Identify which cell holds the provided text, then report its (x, y) central coordinate. 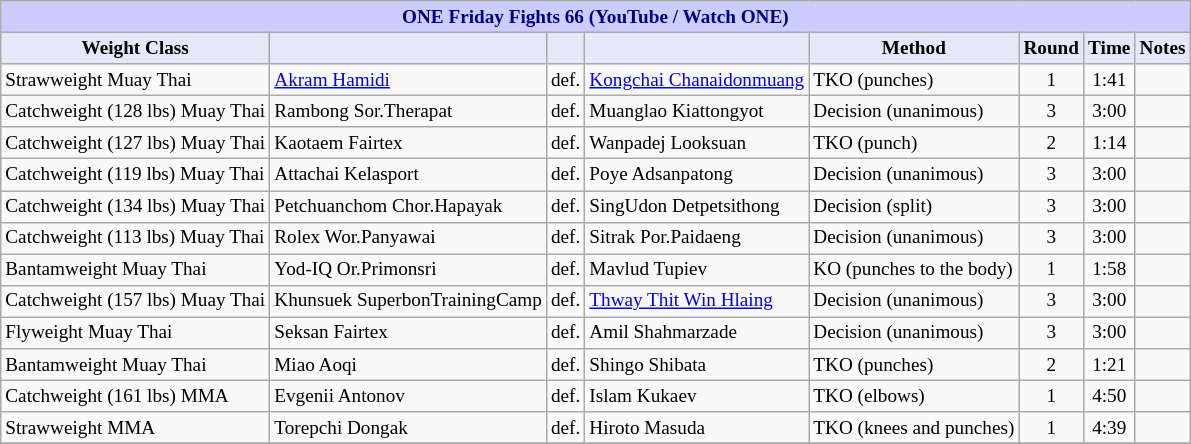
Strawweight MMA (136, 428)
Wanpadej Looksuan (697, 143)
Round (1052, 48)
Yod-IQ Or.Primonsri (408, 270)
Strawweight Muay Thai (136, 80)
Catchweight (127 lbs) Muay Thai (136, 143)
Muanglao Kiattongyot (697, 111)
Shingo Shibata (697, 365)
Hiroto Masuda (697, 428)
Rambong Sor.Therapat (408, 111)
Torepchi Dongak (408, 428)
1:41 (1110, 80)
ONE Friday Fights 66 (YouTube / Watch ONE) (596, 17)
Catchweight (128 lbs) Muay Thai (136, 111)
Catchweight (119 lbs) Muay Thai (136, 175)
Akram Hamidi (408, 80)
SingUdon Detpetsithong (697, 206)
Mavlud Tupiev (697, 270)
Islam Kukaev (697, 396)
Evgenii Antonov (408, 396)
Kongchai Chanaidonmuang (697, 80)
Catchweight (134 lbs) Muay Thai (136, 206)
Khunsuek SuperbonTrainingCamp (408, 301)
Decision (split) (914, 206)
Miao Aoqi (408, 365)
Thway Thit Win Hlaing (697, 301)
Catchweight (161 lbs) MMA (136, 396)
4:50 (1110, 396)
TKO (knees and punches) (914, 428)
Flyweight Muay Thai (136, 333)
Seksan Fairtex (408, 333)
1:58 (1110, 270)
1:21 (1110, 365)
Attachai Kelasport (408, 175)
Rolex Wor.Panyawai (408, 238)
Catchweight (113 lbs) Muay Thai (136, 238)
4:39 (1110, 428)
Weight Class (136, 48)
1:14 (1110, 143)
Petchuanchom Chor.Hapayak (408, 206)
TKO (punch) (914, 143)
Notes (1162, 48)
Amil Shahmarzade (697, 333)
Time (1110, 48)
Catchweight (157 lbs) Muay Thai (136, 301)
Kaotaem Fairtex (408, 143)
Sitrak Por.Paidaeng (697, 238)
Method (914, 48)
TKO (elbows) (914, 396)
Poye Adsanpatong (697, 175)
KO (punches to the body) (914, 270)
